Output the (x, y) coordinate of the center of the cell containing the given text.  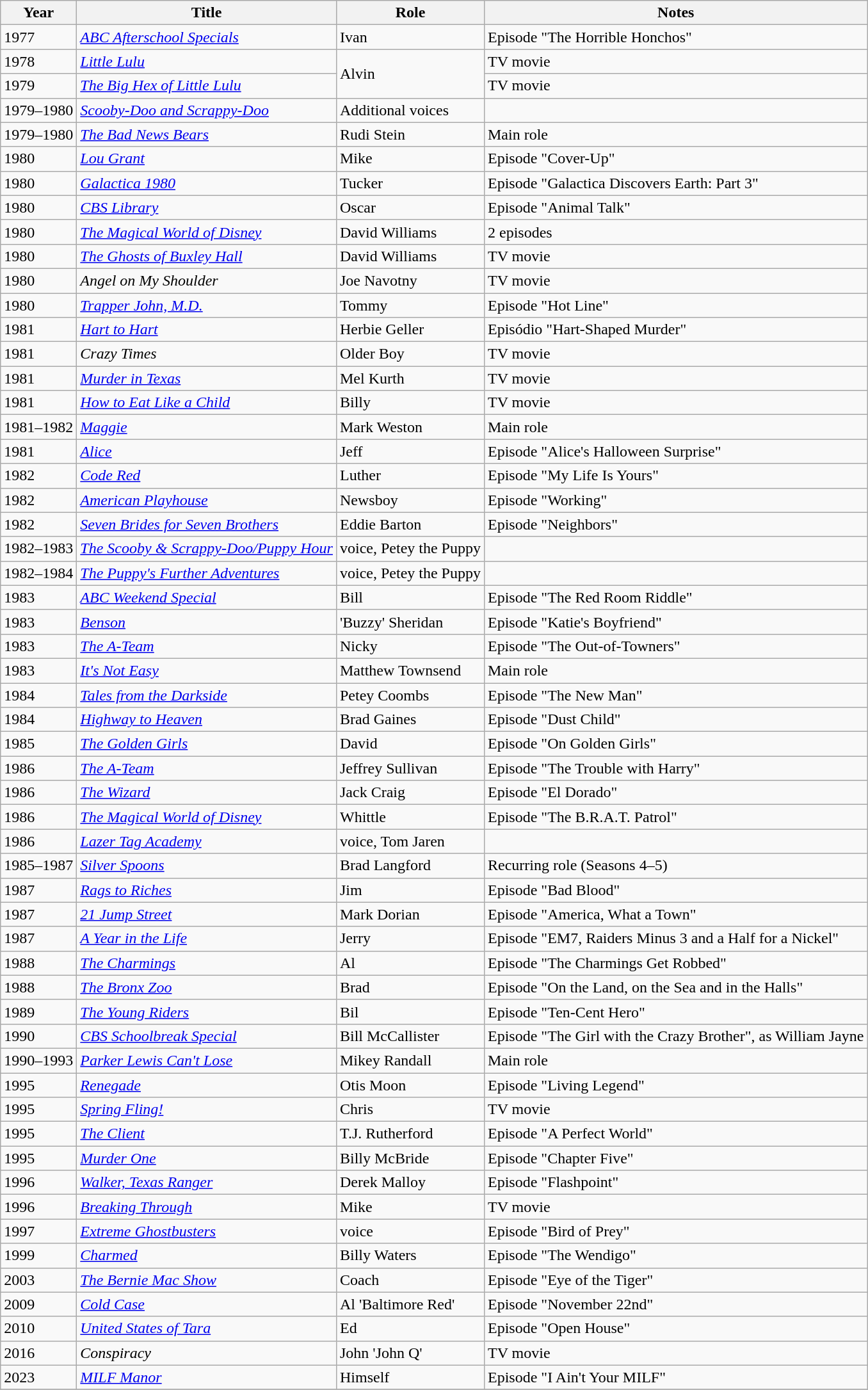
Ed (410, 1329)
voice, Tom Jaren (410, 841)
Petey Coombs (410, 695)
Episode "The Horrible Honchos" (675, 37)
Code Red (207, 476)
Episode "My Life Is Yours" (675, 476)
Recurring role (Seasons 4–5) (675, 866)
The Client (207, 1134)
Lou Grant (207, 159)
Episode "Bad Blood" (675, 890)
Brad (410, 987)
Episode "Hot Line" (675, 305)
Title (207, 13)
Tales from the Darkside (207, 695)
Role (410, 13)
Rudi Stein (410, 134)
Mark Dorian (410, 914)
The Golden Girls (207, 744)
2 episodes (675, 232)
Conspiracy (207, 1353)
Tucker (410, 183)
'Buzzy' Sheridan (410, 622)
Episode "On Golden Girls" (675, 744)
2016 (38, 1353)
Older Boy (410, 354)
Eddie Barton (410, 524)
Otis Moon (410, 1085)
The Ghosts of Buxley Hall (207, 256)
United States of Tara (207, 1329)
Silver Spoons (207, 866)
Episode "Ten-Cent Hero" (675, 1012)
Episode "America, What a Town" (675, 914)
Jerry (410, 939)
Alvin (410, 74)
Al 'Baltimore Red' (410, 1304)
Himself (410, 1377)
Bill (410, 597)
Episode "Bird of Prey" (675, 1231)
Benson (207, 622)
Episódio "Hart-Shaped Murder" (675, 330)
Luther (410, 476)
Newsboy (410, 500)
The Young Riders (207, 1012)
Trapper John, M.D. (207, 305)
1982–1983 (38, 549)
Extreme Ghostbusters (207, 1231)
Coach (410, 1280)
Bill McCallister (410, 1036)
1985–1987 (38, 866)
Billy (410, 403)
Episode "Alice's Halloween Surprise" (675, 451)
Rags to Riches (207, 890)
Episode "Animal Talk" (675, 207)
1999 (38, 1256)
Episode "Eye of the Tiger" (675, 1280)
ABC Weekend Special (207, 597)
T.J. Rutherford (410, 1134)
Parker Lewis Can't Lose (207, 1060)
1978 (38, 61)
Episode "The New Man" (675, 695)
Episode "El Dorado" (675, 793)
Episode "The Out-of-Towners" (675, 646)
Tommy (410, 305)
American Playhouse (207, 500)
The Scooby & Scrappy-Doo/Puppy Hour (207, 549)
Episode "Flashpoint" (675, 1183)
Cold Case (207, 1304)
Whittle (410, 817)
Episode "Galactica Discovers Earth: Part 3" (675, 183)
Jack Craig (410, 793)
Breaking Through (207, 1207)
It's Not Easy (207, 670)
Mikey Randall (410, 1060)
Joe Navotny (410, 280)
Murder One (207, 1158)
The Bernie Mac Show (207, 1280)
A Year in the Life (207, 939)
Alice (207, 451)
Renegade (207, 1085)
Jim (410, 890)
Mark Weston (410, 427)
Little Lulu (207, 61)
Highway to Heaven (207, 720)
Episode "Katie's Boyfriend" (675, 622)
Galactica 1980 (207, 183)
Oscar (410, 207)
1985 (38, 744)
Spring Fling! (207, 1110)
Episode "Neighbors" (675, 524)
Episode "Living Legend" (675, 1085)
Mel Kurth (410, 378)
Episode "The Red Room Riddle" (675, 597)
Al (410, 963)
2010 (38, 1329)
Episode "I Ain't Your MILF" (675, 1377)
Episode "On the Land, on the Sea and in the Halls" (675, 987)
1982–1984 (38, 573)
Nicky (410, 646)
1981–1982 (38, 427)
Episode "The B.R.A.T. Patrol" (675, 817)
John 'John Q' (410, 1353)
CBS Library (207, 207)
Lazer Tag Academy (207, 841)
1977 (38, 37)
Hart to Hart (207, 330)
Brad Gaines (410, 720)
Seven Brides for Seven Brothers (207, 524)
1990–1993 (38, 1060)
Episode "The Wendigo" (675, 1256)
Additional voices (410, 110)
Herbie Geller (410, 330)
The Charmings (207, 963)
Notes (675, 13)
Brad Langford (410, 866)
Chris (410, 1110)
2003 (38, 1280)
1990 (38, 1036)
Billy McBride (410, 1158)
voice (410, 1231)
Episode "EM7, Raiders Minus 3 and a Half for a Nickel" (675, 939)
Episode "The Trouble with Harry" (675, 768)
1979 (38, 86)
The Big Hex of Little Lulu (207, 86)
Scooby-Doo and Scrappy-Doo (207, 110)
Ivan (410, 37)
Billy Waters (410, 1256)
ABC Afterschool Specials (207, 37)
How to Eat Like a Child (207, 403)
Jeff (410, 451)
Episode "Dust Child" (675, 720)
Matthew Townsend (410, 670)
Episode "Open House" (675, 1329)
Crazy Times (207, 354)
21 Jump Street (207, 914)
1989 (38, 1012)
Bil (410, 1012)
Maggie (207, 427)
Episode "The Girl with the Crazy Brother", as William Jayne (675, 1036)
Derek Malloy (410, 1183)
Episode "The Charmings Get Robbed" (675, 963)
Jeffrey Sullivan (410, 768)
Episode "A Perfect World" (675, 1134)
Walker, Texas Ranger (207, 1183)
Year (38, 13)
MILF Manor (207, 1377)
Angel on My Shoulder (207, 280)
The Wizard (207, 793)
2009 (38, 1304)
Charmed (207, 1256)
David (410, 744)
CBS Schoolbreak Special (207, 1036)
Murder in Texas (207, 378)
The Bronx Zoo (207, 987)
Episode "Working" (675, 500)
Episode "Chapter Five" (675, 1158)
The Puppy's Further Adventures (207, 573)
Episode "November 22nd" (675, 1304)
Episode "Cover-Up" (675, 159)
The Bad News Bears (207, 134)
2023 (38, 1377)
1997 (38, 1231)
